Provide the [X, Y] coordinate of the cell's center where the given text is located.  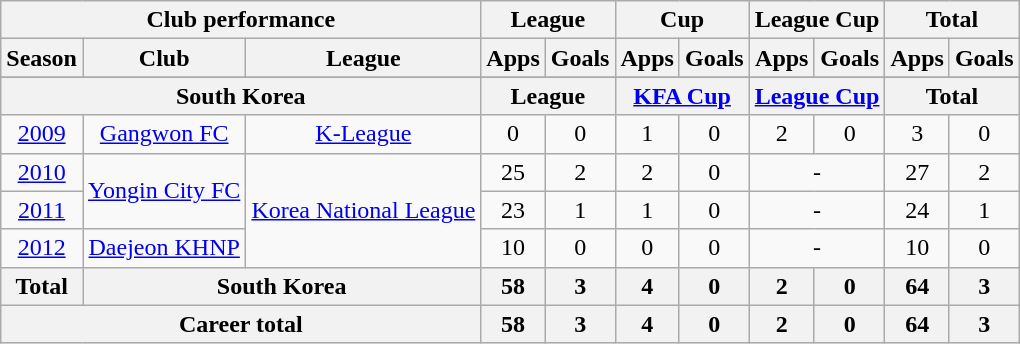
Season [42, 58]
24 [917, 210]
2010 [42, 172]
Korea National League [364, 210]
2011 [42, 210]
Daejeon KHNP [164, 248]
2009 [42, 134]
Club performance [241, 20]
2012 [42, 248]
KFA Cup [682, 96]
27 [917, 172]
Club [164, 58]
25 [513, 172]
Gangwon FC [164, 134]
Yongin City FC [164, 191]
Cup [682, 20]
K-League [364, 134]
23 [513, 210]
Career total [241, 324]
